Identify which cell holds the provided text, then report its (x, y) central coordinate. 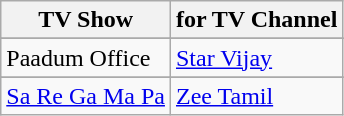
TV Show (86, 20)
Sa Re Ga Ma Pa (86, 96)
Paadum Office (86, 58)
for TV Channel (256, 20)
Star Vijay (256, 58)
Zee Tamil (256, 96)
